Capture the cell that displays the provided text and extract its [x, y] central coordinate. 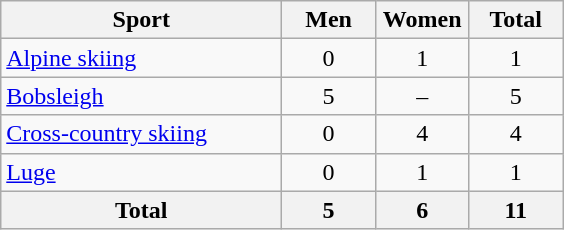
Bobsleigh [142, 96]
– [422, 96]
Men [329, 20]
Sport [142, 20]
Luge [142, 172]
Women [422, 20]
6 [422, 210]
Cross-country skiing [142, 134]
Alpine skiing [142, 58]
11 [516, 210]
